For the text-containing cell, return its midpoint in [x, y] coordinate format. 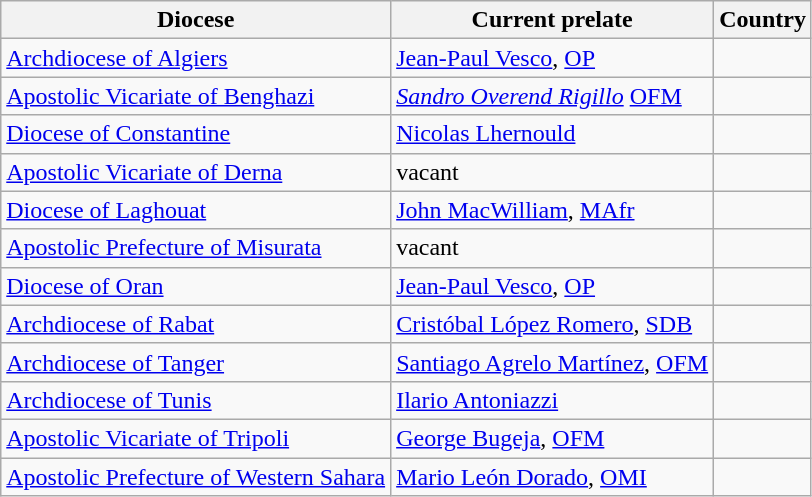
John MacWilliam, MAfr [552, 210]
Archdiocese of Tunis [196, 400]
Cristóbal López Romero, SDB [552, 324]
Sandro Overend Rigillo OFM [552, 96]
Archdiocese of Tanger [196, 362]
Current prelate [552, 20]
Archdiocese of Algiers [196, 58]
Apostolic Prefecture of Misurata [196, 248]
Apostolic Vicariate of Tripoli [196, 438]
Diocese of Laghouat [196, 210]
Apostolic Prefecture of Western Sahara [196, 477]
Country [763, 20]
Diocese of Constantine [196, 134]
Santiago Agrelo Martínez, OFM [552, 362]
Apostolic Vicariate of Derna [196, 172]
Nicolas Lhernould [552, 134]
Mario León Dorado, OMI [552, 477]
Ilario Antoniazzi [552, 400]
Apostolic Vicariate of Benghazi [196, 96]
Diocese [196, 20]
George Bugeja, OFM [552, 438]
Archdiocese of Rabat [196, 324]
Diocese of Oran [196, 286]
